Locate the cell with the specified text and output its (X, Y) center coordinate. 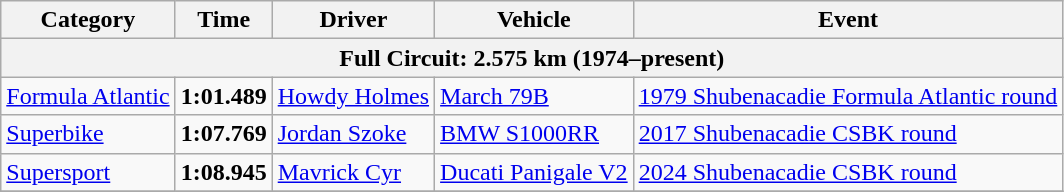
Full Circuit: 2.575 km (1974–present) (532, 58)
1:07.769 (224, 134)
Category (88, 20)
Jordan Szoke (353, 134)
Howdy Holmes (353, 96)
2024 Shubenacadie CSBK round (848, 172)
Superbike (88, 134)
BMW S1000RR (534, 134)
Ducati Panigale V2 (534, 172)
March 79B (534, 96)
Event (848, 20)
Vehicle (534, 20)
Supersport (88, 172)
Driver (353, 20)
2017 Shubenacadie CSBK round (848, 134)
1:01.489 (224, 96)
1979 Shubenacadie Formula Atlantic round (848, 96)
Time (224, 20)
Mavrick Cyr (353, 172)
Formula Atlantic (88, 96)
1:08.945 (224, 172)
